Identify which cell holds the provided text, then report its [x, y] central coordinate. 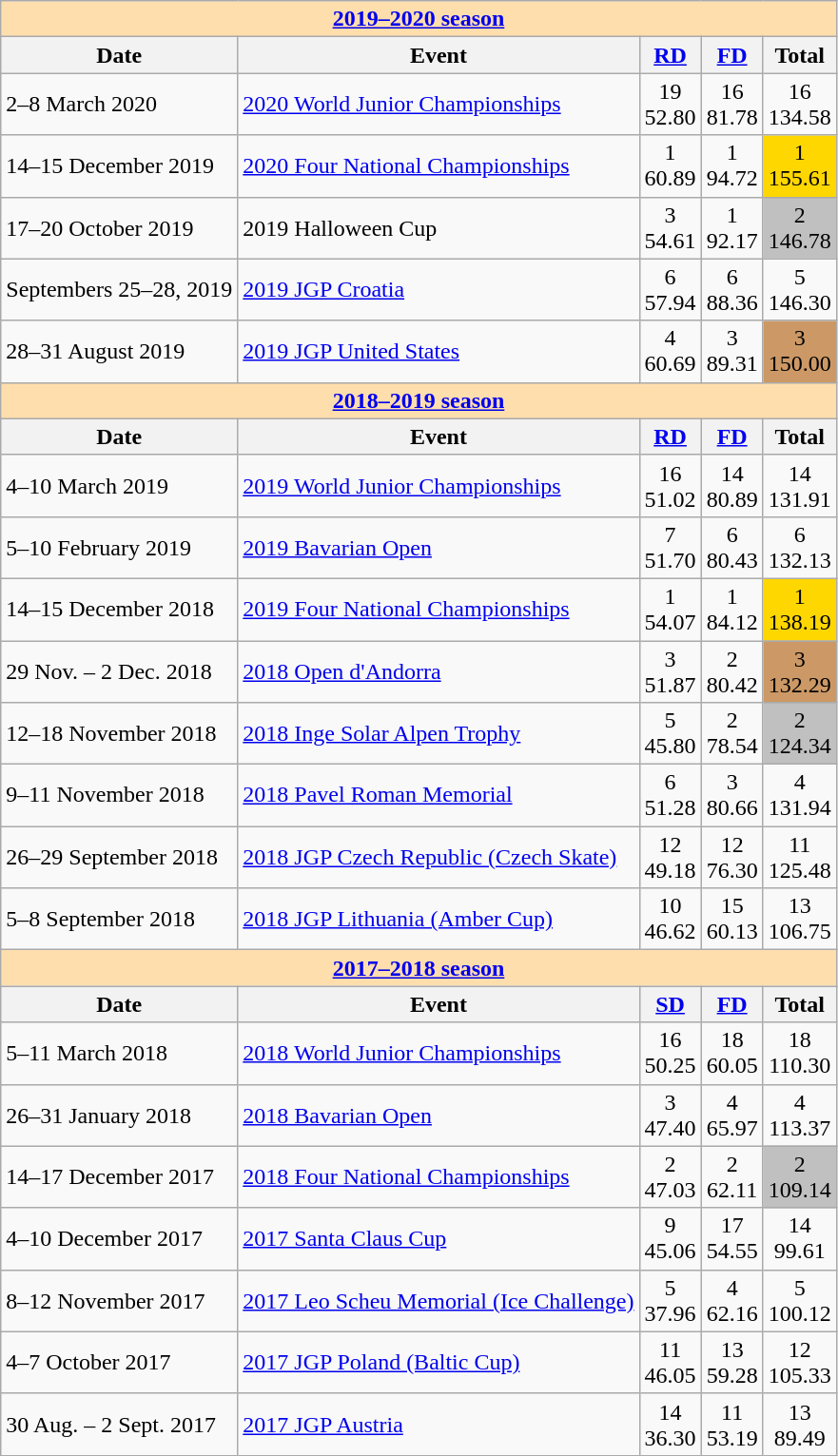
2018 JGP Lithuania (Amber Cup) [438, 919]
12 105.33 [799, 1362]
3 150.00 [799, 352]
2 146.78 [799, 228]
6 57.94 [670, 289]
6 51.28 [670, 795]
2018 Open d'Andorra [438, 671]
3 80.66 [732, 795]
16 134.58 [799, 105]
13 106.75 [799, 919]
2017 Santa Claus Cup [438, 1238]
12 49.18 [670, 858]
3 89.31 [732, 352]
2017 JGP Austria [438, 1425]
2018 Four National Championships [438, 1177]
5–10 February 2019 [120, 548]
4 62.16 [732, 1301]
2018 Bavarian Open [438, 1115]
9 45.06 [670, 1238]
14 131.91 [799, 485]
1 94.72 [732, 165]
6 132.13 [799, 548]
2018 Pavel Roman Memorial [438, 795]
18 110.30 [799, 1054]
4–10 March 2019 [120, 485]
2 109.14 [799, 1177]
2020 World Junior Championships [438, 105]
11 125.48 [799, 858]
2018 JGP Czech Republic (Czech Skate) [438, 858]
4 60.69 [670, 352]
9–11 November 2018 [120, 795]
29 Nov. – 2 Dec. 2018 [120, 671]
10 46.62 [670, 919]
2019 Four National Championships [438, 609]
2 80.42 [732, 671]
16 51.02 [670, 485]
3 51.87 [670, 671]
2 78.54 [732, 734]
11 53.19 [732, 1425]
28–31 August 2019 [120, 352]
2018–2019 season [419, 400]
26–31 January 2018 [120, 1115]
2017–2018 season [419, 968]
14–15 December 2018 [120, 609]
2017 JGP Poland (Baltic Cup) [438, 1362]
26–29 September 2018 [120, 858]
2019 JGP United States [438, 352]
5 37.96 [670, 1301]
12–18 November 2018 [120, 734]
2 62.11 [732, 1177]
5–8 September 2018 [120, 919]
8–12 November 2017 [120, 1301]
2018 World Junior Championships [438, 1054]
2019 World Junior Championships [438, 485]
16 50.25 [670, 1054]
4 65.97 [732, 1115]
11 46.05 [670, 1362]
16 81.78 [732, 105]
1 138.19 [799, 609]
4 131.94 [799, 795]
5 45.80 [670, 734]
17–20 October 2019 [120, 228]
1 60.89 [670, 165]
2019 Bavarian Open [438, 548]
Septembers 25–28, 2019 [120, 289]
3 132.29 [799, 671]
14 36.30 [670, 1425]
4–10 December 2017 [120, 1238]
2017 Leo Scheu Memorial (Ice Challenge) [438, 1301]
30 Aug. – 2 Sept. 2017 [120, 1425]
14–15 December 2019 [120, 165]
18 60.05 [732, 1054]
2019 JGP Croatia [438, 289]
12 76.30 [732, 858]
3 47.40 [670, 1115]
13 89.49 [799, 1425]
2018 Inge Solar Alpen Trophy [438, 734]
2020 Four National Championships [438, 165]
2019–2020 season [419, 19]
SD [670, 1004]
6 88.36 [732, 289]
1 155.61 [799, 165]
14 99.61 [799, 1238]
17 54.55 [732, 1238]
1 54.07 [670, 609]
5 146.30 [799, 289]
2 124.34 [799, 734]
14 80.89 [732, 485]
1 92.17 [732, 228]
3 54.61 [670, 228]
15 60.13 [732, 919]
2 47.03 [670, 1177]
6 80.43 [732, 548]
5 100.12 [799, 1301]
14–17 December 2017 [120, 1177]
2–8 March 2020 [120, 105]
5–11 March 2018 [120, 1054]
4 113.37 [799, 1115]
19 52.80 [670, 105]
1 84.12 [732, 609]
7 51.70 [670, 548]
2019 Halloween Cup [438, 228]
13 59.28 [732, 1362]
4–7 October 2017 [120, 1362]
